Determine the (x, y) coordinate at the center of the cell enclosing the given text.  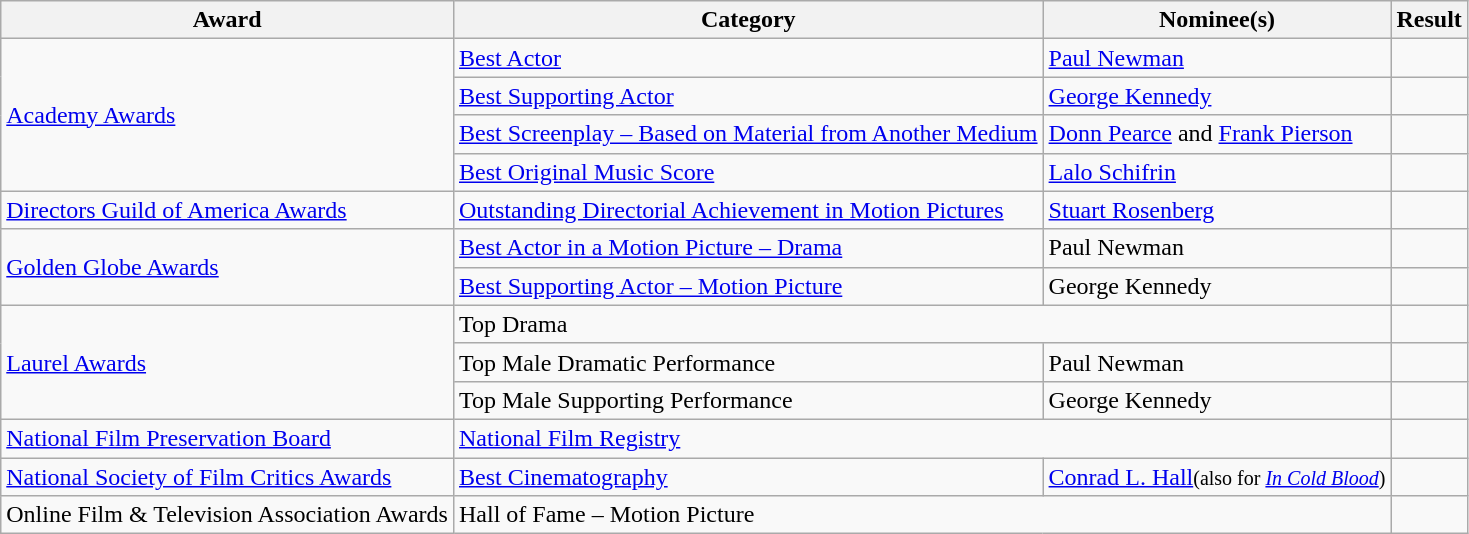
Result (1429, 20)
Best Screenplay – Based on Material from Another Medium (748, 134)
Conrad L. Hall(also for In Cold Blood) (1217, 477)
Lalo Schifrin (1217, 172)
Laurel Awards (228, 362)
Nominee(s) (1217, 20)
Best Supporting Actor (748, 96)
Best Supporting Actor – Motion Picture (748, 286)
Best Actor (748, 58)
Directors Guild of America Awards (228, 210)
National Film Preservation Board (228, 438)
National Society of Film Critics Awards (228, 477)
Top Drama (922, 324)
Top Male Supporting Performance (748, 400)
Hall of Fame – Motion Picture (922, 515)
Category (748, 20)
Top Male Dramatic Performance (748, 362)
Academy Awards (228, 115)
Golden Globe Awards (228, 267)
National Film Registry (922, 438)
Award (228, 20)
Outstanding Directorial Achievement in Motion Pictures (748, 210)
Stuart Rosenberg (1217, 210)
Best Actor in a Motion Picture – Drama (748, 248)
Best Cinematography (748, 477)
Best Original Music Score (748, 172)
Donn Pearce and Frank Pierson (1217, 134)
Online Film & Television Association Awards (228, 515)
